Capture the cell that displays the provided text and extract its (x, y) central coordinate. 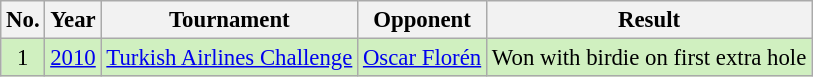
Year (73, 20)
1 (23, 58)
Won with birdie on first extra hole (650, 58)
Result (650, 20)
2010 (73, 58)
Turkish Airlines Challenge (230, 58)
Oscar Florén (422, 58)
Tournament (230, 20)
Opponent (422, 20)
No. (23, 20)
